From the cell containing the given text, extract its center point as [x, y] coordinate. 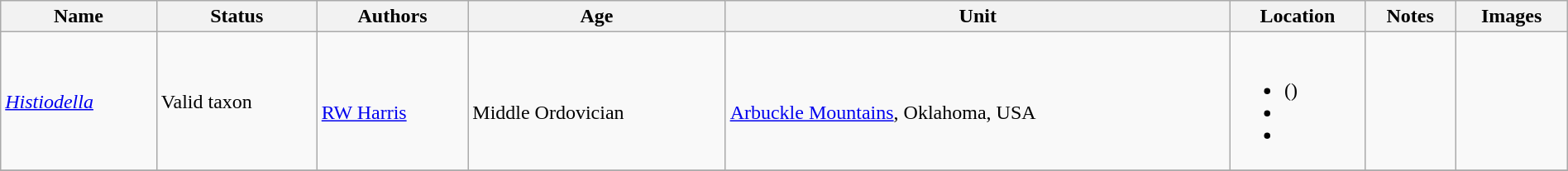
Images [1512, 17]
Name [79, 17]
Status [237, 17]
() [1297, 101]
Valid taxon [237, 101]
Unit [978, 17]
Notes [1410, 17]
Middle Ordovician [597, 101]
Age [597, 17]
Authors [392, 17]
RW Harris [392, 101]
Arbuckle Mountains, Oklahoma, USA [978, 101]
Location [1297, 17]
Histiodella [79, 101]
